Output the [x, y] coordinate of the center of the cell containing the given text.  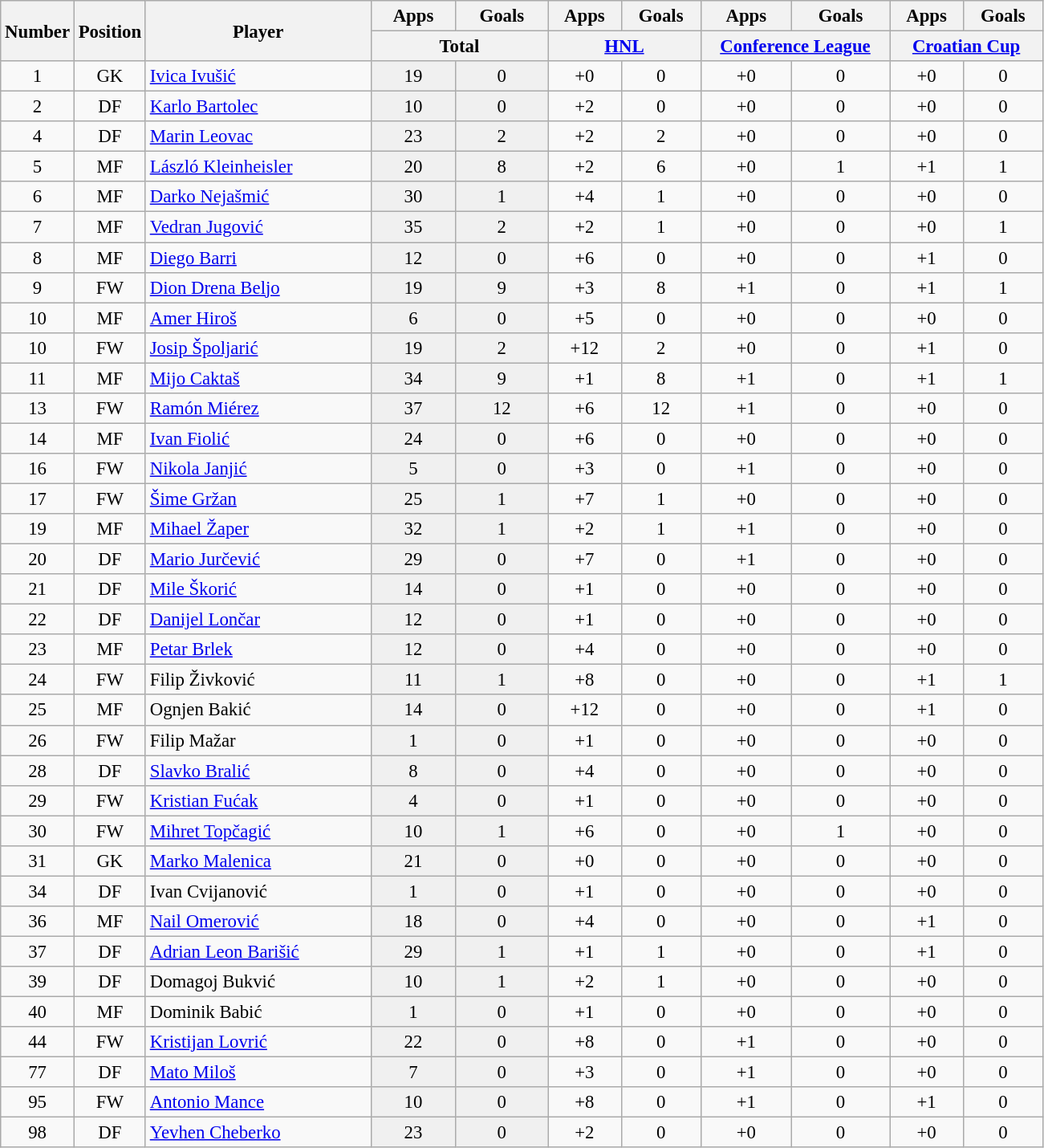
Mile Škorić [258, 589]
Josip Špoljarić [258, 348]
35 [413, 227]
Marin Leovac [258, 136]
+5 [585, 318]
László Kleinheisler [258, 167]
28 [38, 771]
Ivan Cvijanović [258, 891]
39 [38, 982]
Ramón Miérez [258, 409]
40 [38, 1012]
Kristian Fućak [258, 800]
Nail Omerović [258, 922]
32 [413, 529]
Domagoj Bukvić [258, 982]
Mario Jurčević [258, 560]
Mato Miloš [258, 1073]
Mihret Topčagić [258, 831]
98 [38, 1133]
44 [38, 1042]
Darko Nejašmić [258, 197]
Dion Drena Beljo [258, 287]
26 [38, 740]
Petar Brlek [258, 649]
Croatian Cup [966, 47]
13 [38, 409]
18 [413, 922]
Filip Živković [258, 680]
Amer Hiroš [258, 318]
Marko Malenica [258, 861]
Ognjen Bakić [258, 710]
Filip Mažar [258, 740]
Mijo Caktaš [258, 378]
17 [38, 499]
Mihael Žaper [258, 529]
Danijel Lončar [258, 620]
Ivan Fiolić [258, 438]
36 [38, 922]
Ivica Ivušić [258, 76]
Total [459, 47]
Dominik Babić [258, 1012]
Adrian Leon Barišić [258, 951]
Vedran Jugović [258, 227]
16 [38, 469]
Number [38, 31]
Nikola Janjić [258, 469]
Conference League [795, 47]
31 [38, 861]
Slavko Bralić [258, 771]
Šime Gržan [258, 499]
95 [38, 1102]
Karlo Bartolec [258, 107]
Player [258, 31]
Diego Barri [258, 258]
77 [38, 1073]
Yevhen Cheberko [258, 1133]
HNL [624, 47]
Antonio Mance [258, 1102]
Position [109, 31]
Kristijan Lovrić [258, 1042]
